Extract the (X, Y) coordinate from the center of the cell holding the provided text.  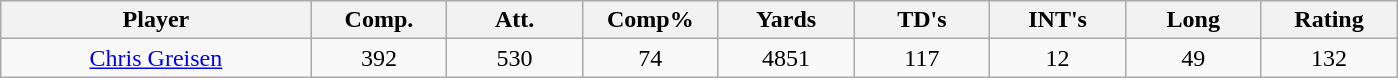
Long (1193, 20)
Chris Greisen (156, 58)
530 (515, 58)
Comp% (650, 20)
4851 (786, 58)
12 (1058, 58)
Player (156, 20)
Comp. (379, 20)
TD's (922, 20)
132 (1329, 58)
Yards (786, 20)
INT's (1058, 20)
Att. (515, 20)
117 (922, 58)
392 (379, 58)
Rating (1329, 20)
49 (1193, 58)
74 (650, 58)
